Extract the (X, Y) coordinate from the center of the cell holding the provided text.  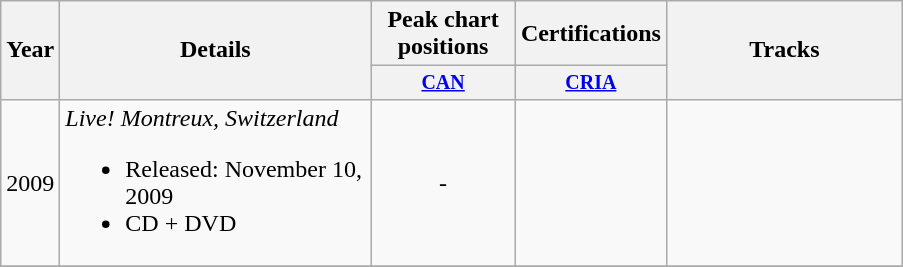
Tracks (784, 50)
Live! Montreux, SwitzerlandReleased: November 10, 2009CD + DVD (216, 182)
Year (30, 50)
- (443, 182)
Details (216, 50)
CAN (443, 82)
CRIA (590, 82)
2009 (30, 182)
Peak chart positions (443, 34)
Certifications (590, 34)
